Search for the cell housing the specified text and yield its (X, Y) center coordinate. 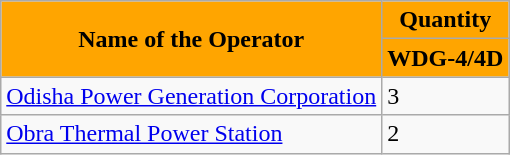
Quantity (446, 20)
3 (446, 96)
2 (446, 134)
Name of the Operator (192, 39)
Obra Thermal Power Station (192, 134)
WDG-4/4D (446, 58)
Odisha Power Generation Corporation (192, 96)
